Pinpoint the cell where the given text exists, returning its [X, Y] midpoint coordinate. 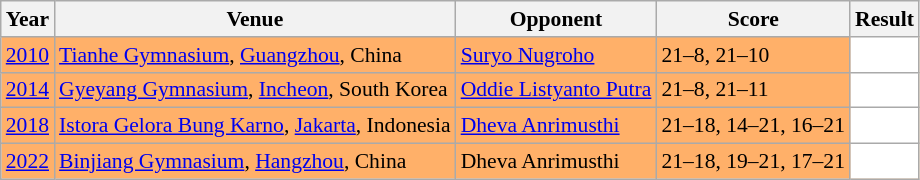
21–18, 19–21, 17–21 [753, 162]
Opponent [556, 19]
2010 [28, 55]
21–18, 14–21, 16–21 [753, 126]
21–8, 21–10 [753, 55]
Istora Gelora Bung Karno, Jakarta, Indonesia [255, 126]
Tianhe Gymnasium, Guangzhou, China [255, 55]
2018 [28, 126]
2022 [28, 162]
Score [753, 19]
Gyeyang Gymnasium, Incheon, South Korea [255, 90]
Oddie Listyanto Putra [556, 90]
Binjiang Gymnasium, Hangzhou, China [255, 162]
Result [884, 19]
Venue [255, 19]
2014 [28, 90]
Suryo Nugroho [556, 55]
21–8, 21–11 [753, 90]
Year [28, 19]
